Return (x, y) of the center of cell containing provided text 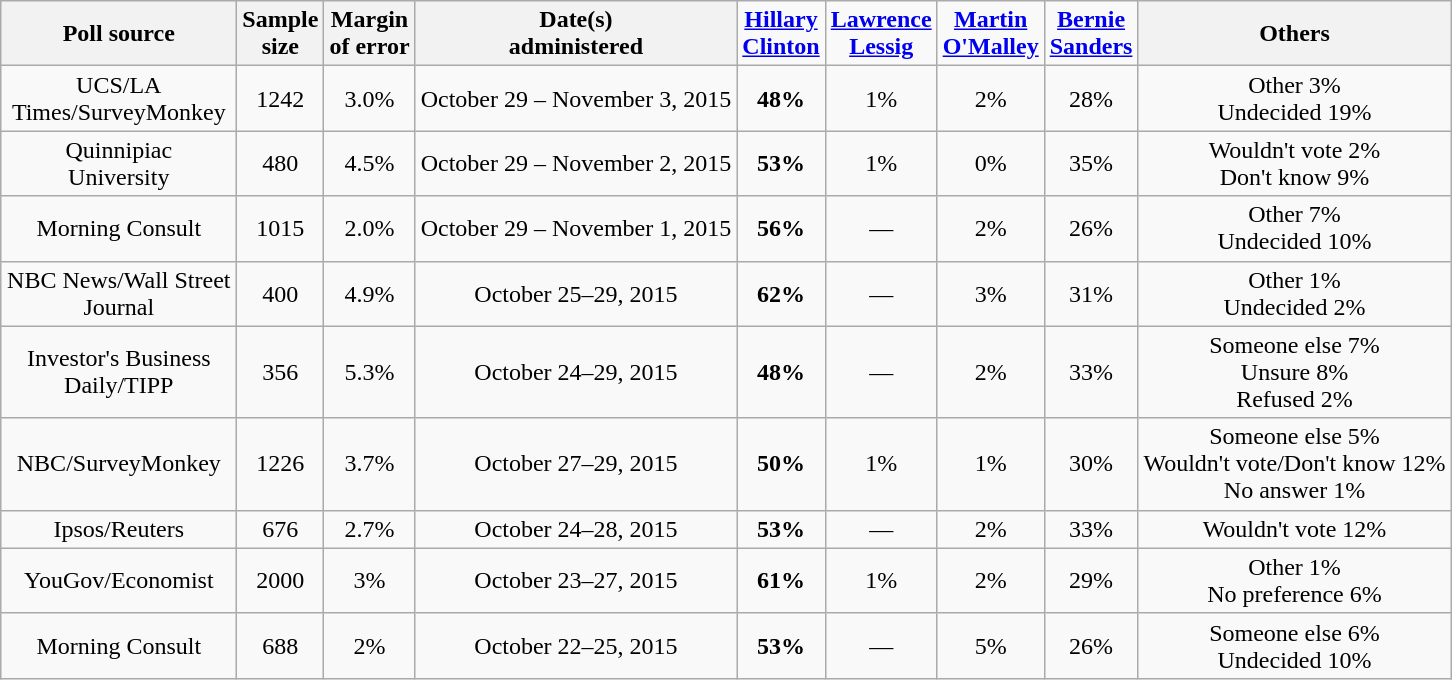
56% (781, 228)
Others (1294, 34)
October 25–29, 2015 (576, 294)
480 (280, 164)
Other 3%Undecided 19% (1294, 98)
688 (280, 646)
400 (280, 294)
YouGov/Economist (119, 580)
Investor's Business Daily/TIPP (119, 372)
Ipsos/Reuters (119, 529)
2.0% (370, 228)
Someone else 5%Wouldn't vote/Don't know 12%No answer 1% (1294, 464)
2.7% (370, 529)
676 (280, 529)
Date(s) administered (576, 34)
October 23–27, 2015 (576, 580)
Poll source (119, 34)
Other 7%Undecided 10% (1294, 228)
4.9% (370, 294)
29% (1091, 580)
Margin of error (370, 34)
61% (781, 580)
1242 (280, 98)
31% (1091, 294)
30% (1091, 464)
HillaryClinton (781, 34)
Other 1%No preference 6% (1294, 580)
UCS/LA Times/SurveyMonkey (119, 98)
2000 (280, 580)
3.7% (370, 464)
October 24–28, 2015 (576, 529)
5.3% (370, 372)
4.5% (370, 164)
QuinnipiacUniversity (119, 164)
0% (990, 164)
356 (280, 372)
October 27–29, 2015 (576, 464)
Samplesize (280, 34)
LawrenceLessig (881, 34)
Other 1%Undecided 2% (1294, 294)
1015 (280, 228)
NBC/SurveyMonkey (119, 464)
October 24–29, 2015 (576, 372)
Someone else 7%Unsure 8%Refused 2% (1294, 372)
1226 (280, 464)
October 29 – November 1, 2015 (576, 228)
MartinO'Malley (990, 34)
28% (1091, 98)
NBC News/Wall Street Journal (119, 294)
Wouldn't vote 2%Don't know 9% (1294, 164)
62% (781, 294)
BernieSanders (1091, 34)
35% (1091, 164)
Wouldn't vote 12% (1294, 529)
October 29 – November 3, 2015 (576, 98)
50% (781, 464)
October 29 – November 2, 2015 (576, 164)
Someone else 6%Undecided 10% (1294, 646)
3.0% (370, 98)
5% (990, 646)
October 22–25, 2015 (576, 646)
